Output the [X, Y] coordinate of the center of the cell containing the given text.  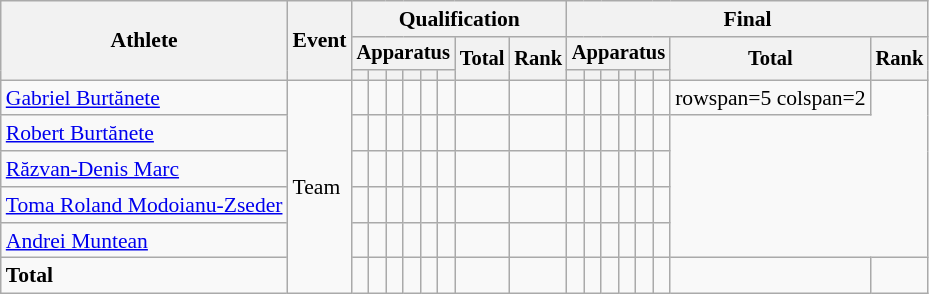
Gabriel Burtănete [144, 98]
Qualification [460, 19]
Andrei Muntean [144, 241]
Team [320, 187]
Toma Roland Modoianu-Zseder [144, 205]
Athlete [144, 40]
Event [320, 40]
Răzvan-Denis Marc [144, 169]
Final [748, 19]
rowspan=5 colspan=2 [770, 98]
Robert Burtănete [144, 134]
